Find where the given text appears and provide that cell's center as [X, Y] coordinate. 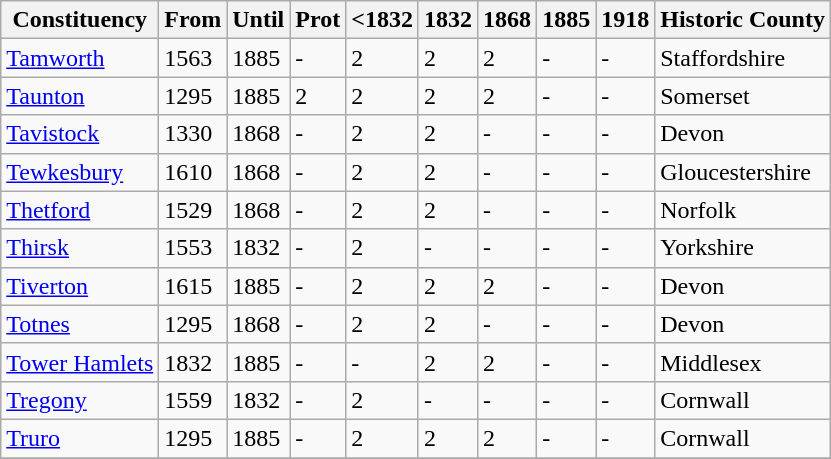
Thetford [80, 210]
1615 [193, 286]
Tiverton [80, 286]
1559 [193, 400]
1610 [193, 172]
Constituency [80, 20]
Tewkesbury [80, 172]
1553 [193, 248]
Prot [318, 20]
Tregony [80, 400]
Somerset [743, 96]
Taunton [80, 96]
Tamworth [80, 58]
1529 [193, 210]
Truro [80, 438]
From [193, 20]
Until [258, 20]
1563 [193, 58]
Gloucestershire [743, 172]
Yorkshire [743, 248]
Totnes [80, 324]
Staffordshire [743, 58]
1330 [193, 134]
1918 [626, 20]
Middlesex [743, 362]
Tower Hamlets [80, 362]
Tavistock [80, 134]
Historic County [743, 20]
Thirsk [80, 248]
Norfolk [743, 210]
<1832 [382, 20]
